Capture the cell that displays the provided text and extract its (x, y) central coordinate. 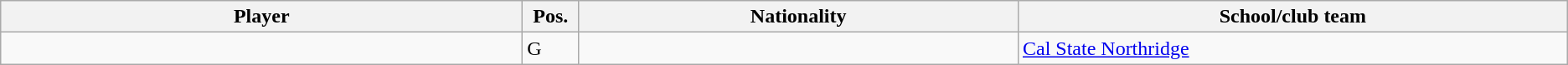
Cal State Northridge (1292, 48)
School/club team (1292, 17)
Player (261, 17)
Pos. (551, 17)
Nationality (799, 17)
G (551, 48)
